For the text-containing cell, return its midpoint in [X, Y] coordinate format. 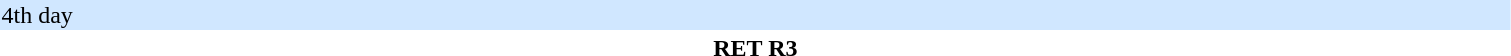
4th day [756, 15]
